Output the (X, Y) coordinate of the center of the cell containing the given text.  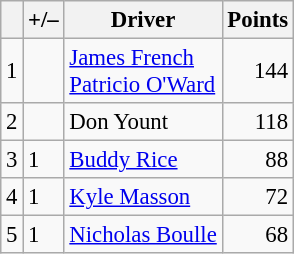
James French Patricio O'Ward (143, 72)
Points (258, 20)
5 (12, 235)
+/– (44, 20)
118 (258, 122)
2 (12, 122)
Driver (143, 20)
Buddy Rice (143, 160)
3 (12, 160)
68 (258, 235)
72 (258, 197)
Kyle Masson (143, 197)
4 (12, 197)
88 (258, 160)
Nicholas Boulle (143, 235)
Don Yount (143, 122)
144 (258, 72)
